Provide the (X, Y) coordinate of the cell's center where the given text is located.  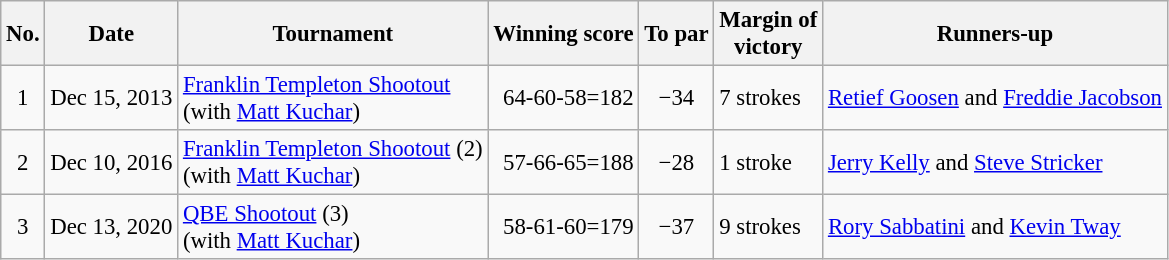
Rory Sabbatini and Kevin Tway (996, 228)
64-60-58=182 (564, 98)
Franklin Templeton Shootout (2)(with Matt Kuchar) (333, 162)
Winning score (564, 34)
58-61-60=179 (564, 228)
Runners-up (996, 34)
Date (112, 34)
QBE Shootout (3)(with Matt Kuchar) (333, 228)
No. (23, 34)
Dec 15, 2013 (112, 98)
Tournament (333, 34)
1 (23, 98)
−37 (676, 228)
Dec 13, 2020 (112, 228)
1 stroke (768, 162)
3 (23, 228)
−28 (676, 162)
Franklin Templeton Shootout(with Matt Kuchar) (333, 98)
57-66-65=188 (564, 162)
2 (23, 162)
9 strokes (768, 228)
To par (676, 34)
Jerry Kelly and Steve Stricker (996, 162)
7 strokes (768, 98)
Margin ofvictory (768, 34)
−34 (676, 98)
Retief Goosen and Freddie Jacobson (996, 98)
Dec 10, 2016 (112, 162)
